Return (x, y) of the center of cell containing provided text 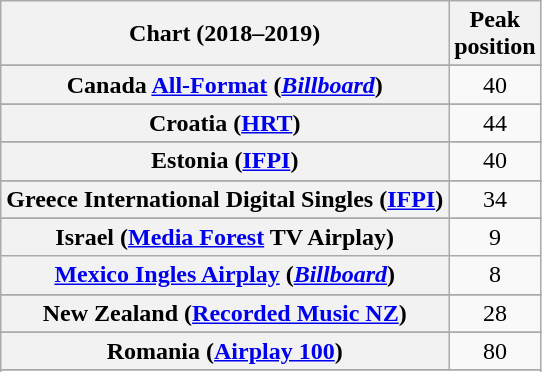
Israel (Media Forest TV Airplay) (225, 237)
Estonia (IFPI) (225, 161)
Peak position (495, 34)
34 (495, 199)
8 (495, 275)
Romania (Airplay 100) (225, 351)
Mexico Ingles Airplay (Billboard) (225, 275)
Canada All-Format (Billboard) (225, 85)
Greece International Digital Singles (IFPI) (225, 199)
28 (495, 313)
9 (495, 237)
44 (495, 123)
80 (495, 351)
Chart (2018–2019) (225, 34)
New Zealand (Recorded Music NZ) (225, 313)
Croatia (HRT) (225, 123)
